Scan for the cell matching the given text and deliver its (x, y) coordinate at center. 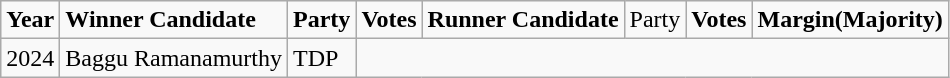
Baggu Ramanamurthy (174, 58)
2024 (30, 58)
TDP (322, 58)
Winner Candidate (174, 20)
Runner Candidate (523, 20)
Year (30, 20)
Margin(Majority) (850, 20)
